Search for the cell housing the specified text and yield its [x, y] center coordinate. 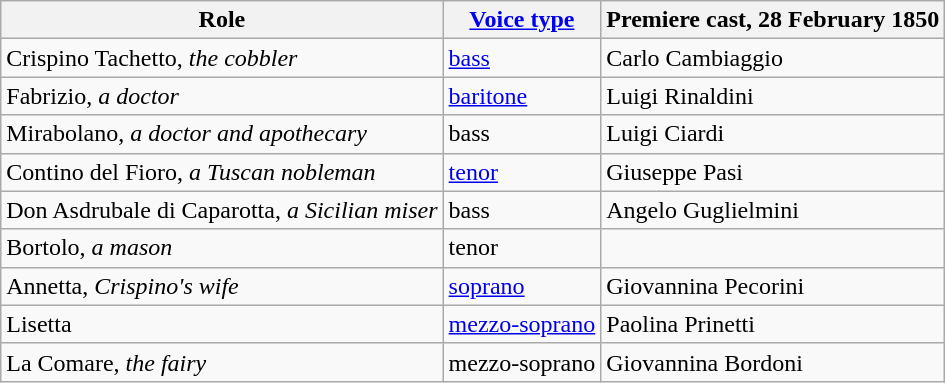
Role [222, 20]
Fabrizio, a doctor [222, 96]
Premiere cast, 28 February 1850 [773, 20]
Giovannina Pecorini [773, 286]
Bortolo, a mason [222, 248]
Crispino Tachetto, the cobbler [222, 58]
Giovannina Bordoni [773, 362]
Mirabolano, a doctor and apothecary [222, 134]
Contino del Fioro, a Tuscan nobleman [222, 172]
Giuseppe Pasi [773, 172]
Don Asdrubale di Caparotta, a Sicilian miser [222, 210]
Luigi Ciardi [773, 134]
Luigi Rinaldini [773, 96]
Annetta, Crispino's wife [222, 286]
Lisetta [222, 324]
La Comare, the fairy [222, 362]
Angelo Guglielmini [773, 210]
soprano [522, 286]
baritone [522, 96]
Carlo Cambiaggio [773, 58]
Voice type [522, 20]
Paolina Prinetti [773, 324]
